Find where the given text appears and provide that cell's center as [X, Y] coordinate. 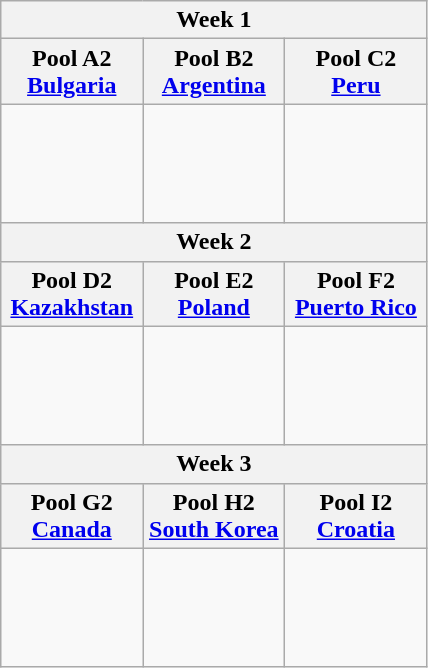
Pool D2 Kazakhstan [72, 294]
Pool F2 Puerto Rico [356, 294]
Week 1 [214, 20]
Pool E2 Poland [214, 294]
Pool H2 South Korea [214, 516]
Week 3 [214, 464]
Pool I2 Croatia [356, 516]
Week 2 [214, 242]
Pool B2 Argentina [214, 72]
Pool A2 Bulgaria [72, 72]
Pool G2 Canada [72, 516]
Pool C2 Peru [356, 72]
